Detect which cell encompasses the target text, then output its (X, Y) center coordinate. 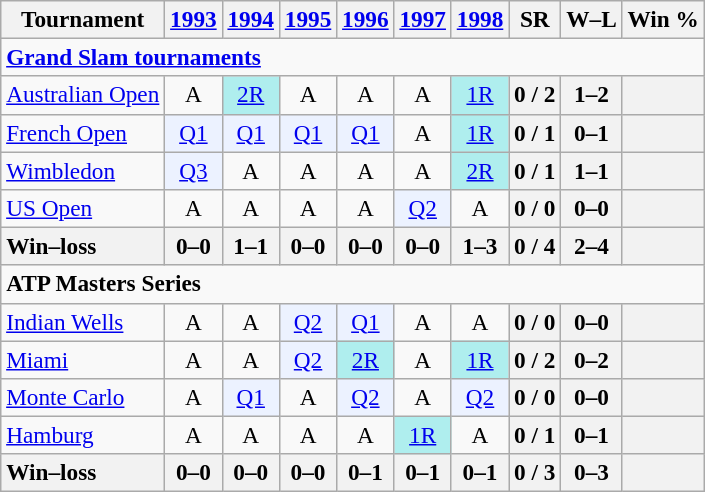
0 / 4 (535, 246)
Tournament (83, 19)
Indian Wells (83, 322)
1997 (422, 19)
Hamburg (83, 435)
W–L (592, 19)
1993 (194, 19)
SR (535, 19)
Win % (663, 19)
1998 (480, 19)
ATP Masters Series (352, 284)
0–3 (592, 473)
Australian Open (83, 95)
1–2 (592, 95)
Wimbledon (83, 170)
Q3 (194, 170)
2–4 (592, 246)
1995 (308, 19)
US Open (83, 208)
0 / 3 (535, 473)
Monte Carlo (83, 397)
1996 (366, 19)
Grand Slam tournaments (352, 57)
1–3 (480, 246)
Miami (83, 359)
0–2 (592, 359)
1994 (250, 19)
French Open (83, 133)
